Search for the cell housing the specified text and yield its [x, y] center coordinate. 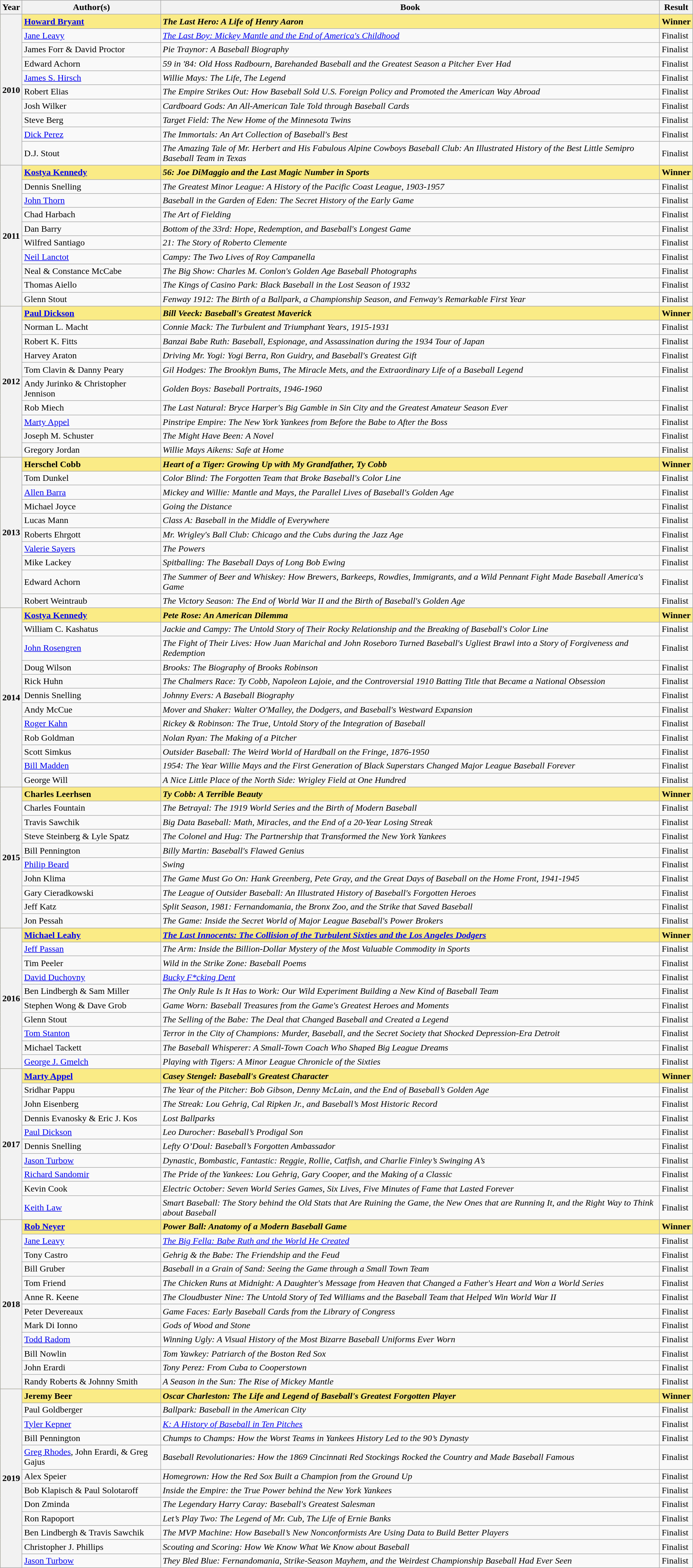
Neil Lanctot [91, 257]
2019 [11, 1478]
John Erardi [91, 1368]
Target Field: The New Home of the Minnesota Twins [410, 120]
A Nice Little Place of the North Side: Wrigley Field at One Hundred [410, 780]
The Year of the Pitcher: Bob Gibson, Denny McLain, and the End of Baseball’s Golden Age [410, 1090]
The Summer of Beer and Whiskey: How Brewers, Barkeeps, Rowdies, Immigrants, and a Wild Pennant Fight Made Baseball America's Game [410, 582]
Author(s) [91, 7]
The Chicken Runs at Midnight: A Daughter's Message from Heaven that Changed a Father's Heart and Won a World Series [410, 1283]
The Big Show: Charles M. Conlon's Golden Age Baseball Photographs [410, 271]
The Powers [410, 549]
Baseball in the Garden of Eden: The Secret History of the Early Game [410, 201]
2010 [11, 90]
Power Ball: Anatomy of a Modern Baseball Game [410, 1227]
Pinstripe Empire: The New York Yankees from Before the Babe to After the Boss [410, 422]
Mr. Wrigley's Ball Club: Chicago and the Cubs during the Jazz Age [410, 535]
Playing with Tigers: A Minor League Chronicle of the Sixties [410, 1062]
Baseball Revolutionaries: How the 1869 Cincinnati Red Stockings Rocked the Country and Made Baseball Famous [410, 1457]
Randy Roberts & Johnny Smith [91, 1382]
Tyler Kepner [91, 1424]
The MVP Machine: How Baseball’s New Nonconformists Are Using Data to Build Better Players [410, 1532]
Willie Mays Aikens: Safe at Home [410, 450]
The Empire Strikes Out: How Baseball Sold U.S. Foreign Policy and Promoted the American Way Abroad [410, 92]
Thomas Aiello [91, 285]
The Last Natural: Bryce Harper's Big Gamble in Sin City and the Greatest Amateur Season Ever [410, 408]
Willie Mays: The Life, The Legend [410, 78]
2013 [11, 533]
Bill Veeck: Baseball's Greatest Maverick [410, 313]
The Art of Fielding [410, 215]
Billy Martin: Baseball's Flawed Genius [410, 850]
Michael Joyce [91, 506]
2012 [11, 382]
Josh Wilker [91, 106]
Result [676, 7]
Gary Cieradkowski [91, 892]
Driving Mr. Yogi: Yogi Berra, Ron Guidry, and Baseball's Greatest Gift [410, 355]
William C. Kashatus [91, 629]
Don Zminda [91, 1504]
The Colonel and Hug: The Partnership that Transformed the New York Yankees [410, 836]
K: A History of Baseball in Ten Pitches [410, 1424]
Robert K. Fitts [91, 341]
Ben Lindbergh & Travis Sawchik [91, 1532]
The Last Boy: Mickey Mantle and the End of America's Childhood [410, 36]
Ballpark: Baseball in the American City [410, 1410]
Outsider Baseball: The Weird World of Hardball on the Fringe, 1876-1950 [410, 752]
Winning Ugly: A Visual History of the Most Bizarre Baseball Uniforms Ever Worn [410, 1339]
Jon Pessah [91, 921]
David Duchovny [91, 977]
Philip Beard [91, 864]
Lucas Mann [91, 520]
Bottom of the 33rd: Hope, Redemption, and Baseball's Longest Game [410, 229]
Dick Perez [91, 134]
Pete Rose: An American Dilemma [410, 615]
Tom Friend [91, 1283]
Electric October: Seven World Series Games, Six Lives, Five Minutes of Fame that Lasted Forever [410, 1189]
The League of Outsider Baseball: An Illustrated History of Baseball's Forgotten Heroes [410, 892]
Herschel Cobb [91, 464]
The Streak: Lou Gehrig, Cal Ripken Jr., and Baseball’s Most Historic Record [410, 1104]
Mover and Shaker: Walter O'Malley, the Dodgers, and Baseball's Westward Expansion [410, 710]
Allen Barra [91, 492]
Year [11, 7]
Steve Steinberg & Lyle Spatz [91, 836]
Banzai Babe Ruth: Baseball, Espionage, and Assassination during the 1934 Tour of Japan [410, 341]
Keith Law [91, 1207]
Norman L. Macht [91, 327]
Heart of a Tiger: Growing Up with My Grandfather, Ty Cobb [410, 464]
Inside the Empire: the True Power behind the New York Yankees [410, 1490]
Andy McCue [91, 710]
2011 [11, 235]
John Klima [91, 878]
The Last Hero: A Life of Henry Aaron [410, 21]
Tony Perez: From Cuba to Cooperstown [410, 1368]
Wilfred Santiago [91, 243]
Gehrig & the Babe: The Friendship and the Feud [410, 1255]
Paul Goldberger [91, 1410]
Ron Rapoport [91, 1518]
The Arm: Inside the Billion-Dollar Mystery of the Most Valuable Commodity in Sports [410, 949]
Kevin Cook [91, 1189]
Neal & Constance McCabe [91, 271]
Split Season, 1981: Fernandomania, the Bronx Zoo, and the Strike that Saved Baseball [410, 907]
Scouting and Scoring: How We Know What We Know about Baseball [410, 1547]
Peter Devereaux [91, 1311]
2016 [11, 999]
Connie Mack: The Turbulent and Triumphant Years, 1915-1931 [410, 327]
59 in '84: Old Hoss Radbourn, Barehanded Baseball and the Greatest Season a Pitcher Ever Had [410, 64]
Scott Simkus [91, 752]
Lefty O’Doul: Baseball’s Forgotten Ambassador [410, 1146]
Game Faces: Early Baseball Cards from the Library of Congress [410, 1311]
Big Data Baseball: Math, Miracles, and the End of a 20-Year Losing Streak [410, 822]
Roger Kahn [91, 724]
Rob Miech [91, 408]
The Game: Inside the Secret World of Major League Baseball's Power Brokers [410, 921]
Joseph M. Schuster [91, 436]
Bill Nowlin [91, 1354]
James S. Hirsch [91, 78]
Book [410, 7]
Tom Clavin & Danny Peary [91, 369]
Tony Castro [91, 1255]
Greg Rhodes, John Erardi, & Greg Gajus [91, 1457]
Tom Yawkey: Patriarch of the Boston Red Sox [410, 1354]
Stephen Wong & Dave Grob [91, 1005]
Pie Traynor: A Baseball Biography [410, 50]
Spitballing: The Baseball Days of Long Bob Ewing [410, 563]
Anne R. Keene [91, 1297]
Ben Lindbergh & Sam Miller [91, 991]
George Will [91, 780]
Dan Barry [91, 229]
1954: The Year Willie Mays and the First Generation of Black Superstars Changed Major League Baseball Forever [410, 766]
Jeremy Beer [91, 1396]
John Rosengren [91, 648]
Charles Leerhsen [91, 794]
Bucky F*cking Dent [410, 977]
Tom Stanton [91, 1033]
Smart Baseball: The Story behind the Old Stats that Are Ruining the Game, the New Ones that are Running It, and the Right Way to Think about Baseball [410, 1207]
Ty Cobb: A Terrible Beauty [410, 794]
The Selling of the Babe: The Deal that Changed Baseball and Created a Legend [410, 1019]
D.J. Stout [91, 153]
Lost Ballparks [410, 1118]
Campy: The Two Lives of Roy Campanella [410, 257]
2015 [11, 857]
Rick Huhn [91, 681]
Oscar Charleston: The Life and Legend of Baseball's Greatest Forgotten Player [410, 1396]
56: Joe DiMaggio and the Last Magic Number in Sports [410, 172]
The Kings of Casino Park: Black Baseball in the Lost Season of 1932 [410, 285]
Nolan Ryan: The Making of a Pitcher [410, 738]
James Forr & David Proctor [91, 50]
Chumps to Champs: How the Worst Teams in Yankees History Led to the 90’s Dynasty [410, 1438]
Gil Hodges: The Brooklyn Bums, The Miracle Mets, and the Extraordinary Life of a Baseball Legend [410, 369]
2018 [11, 1304]
Rickey & Robinson: The True, Untold Story of the Integration of Baseball [410, 724]
Tom Dunkel [91, 478]
Michael Leahy [91, 935]
Rob Neyer [91, 1227]
2014 [11, 697]
Tim Peeler [91, 963]
Harvey Araton [91, 355]
Valerie Sayers [91, 549]
John Thorn [91, 201]
The Immortals: An Art Collection of Baseball's Best [410, 134]
Sridhar Pappu [91, 1090]
Richard Sandomir [91, 1175]
Steve Berg [91, 120]
Gods of Wood and Stone [410, 1325]
Casey Stengel: Baseball's Greatest Character [410, 1076]
Color Blind: The Forgotten Team that Broke Baseball's Color Line [410, 478]
Baseball in a Grain of Sand: Seeing the Game through a Small Town Team [410, 1269]
Robert Weintraub [91, 601]
Doug Wilson [91, 667]
A Season in the Sun: The Rise of Mickey Mantle [410, 1382]
Brooks: The Biography of Brooks Robinson [410, 667]
Terror in the City of Champions: Murder, Baseball, and the Secret Society that Shocked Depression-Era Detroit [410, 1033]
The Baseball Whisperer: A Small-Town Coach Who Shaped Big League Dreams [410, 1048]
Cardboard Gods: An All-American Tale Told through Baseball Cards [410, 106]
Jeff Katz [91, 907]
Wild in the Strike Zone: Baseball Poems [410, 963]
The Victory Season: The End of World War II and the Birth of Baseball's Golden Age [410, 601]
Roberts Ehrgott [91, 535]
The Betrayal: The 1919 World Series and the Birth of Modern Baseball [410, 808]
Jackie and Campy: The Untold Story of Their Rocky Relationship and the Breaking of Baseball's Color Line [410, 629]
Leo Durocher: Baseball’s Prodigal Son [410, 1132]
John Eisenberg [91, 1104]
Gregory Jordan [91, 450]
Dynastic, Bombastic, Fantastic: Reggie, Rollie, Catfish, and Charlie Finley’s Swinging A’s [410, 1160]
The Might Have Been: A Novel [410, 436]
The Only Rule Is It Has to Work: Our Wild Experiment Building a New Kind of Baseball Team [410, 991]
Michael Tackett [91, 1048]
Robert Elias [91, 92]
2017 [11, 1144]
Alex Speier [91, 1476]
Bill Madden [91, 766]
The Greatest Minor League: A History of the Pacific Coast League, 1903-1957 [410, 186]
George J. Gmelch [91, 1062]
Homegrown: How the Red Sox Built a Champion from the Ground Up [410, 1476]
Johnny Evers: A Baseball Biography [410, 696]
Class A: Baseball in the Middle of Everywhere [410, 520]
The Pride of the Yankees: Lou Gehrig, Gary Cooper, and the Making of a Classic [410, 1175]
Mickey and Willie: Mantle and Mays, the Parallel Lives of Baseball's Golden Age [410, 492]
Swing [410, 864]
Let’s Play Two: The Legend of Mr. Cub, The Life of Ernie Banks [410, 1518]
The Last Innocents: The Collision of the Turbulent Sixties and the Los Angeles Dodgers [410, 935]
Mike Lackey [91, 563]
Bob Klapisch & Paul Solotaroff [91, 1490]
Rob Goldman [91, 738]
The Chalmers Race: Ty Cobb, Napoleon Lajoie, and the Controversial 1910 Batting Title that Became a National Obsession [410, 681]
Jeff Passan [91, 949]
Bill Gruber [91, 1269]
21: The Story of Roberto Clemente [410, 243]
Game Worn: Baseball Treasures from the Game's Greatest Heroes and Moments [410, 1005]
The Legendary Harry Caray: Baseball's Greatest Salesman [410, 1504]
They Bled Blue: Fernandomania, Strike-Season Mayhem, and the Weirdest Championship Baseball Had Ever Seen [410, 1561]
Christopher J. Phillips [91, 1547]
Chad Harbach [91, 215]
Travis Sawchik [91, 822]
The Fight of Their Lives: How Juan Marichal and John Roseboro Turned Baseball's Ugliest Brawl into a Story of Forgiveness and Redemption [410, 648]
Howard Bryant [91, 21]
Golden Boys: Baseball Portraits, 1946-1960 [410, 389]
Going the Distance [410, 506]
Dennis Evanosky & Eric J. Kos [91, 1118]
Todd Radom [91, 1339]
Charles Fountain [91, 808]
Andy Jurinko & Christopher Jennison [91, 389]
Fenway 1912: The Birth of a Ballpark, a Championship Season, and Fenway's Remarkable First Year [410, 299]
Mark Di Ionno [91, 1325]
The Big Fella: Babe Ruth and the World He Created [410, 1241]
The Cloudbuster Nine: The Untold Story of Ted Williams and the Baseball Team that Helped Win World War II [410, 1297]
The Game Must Go On: Hank Greenberg, Pete Gray, and the Great Days of Baseball on the Home Front, 1941-1945 [410, 878]
